Return [x, y] of the center of cell containing provided text 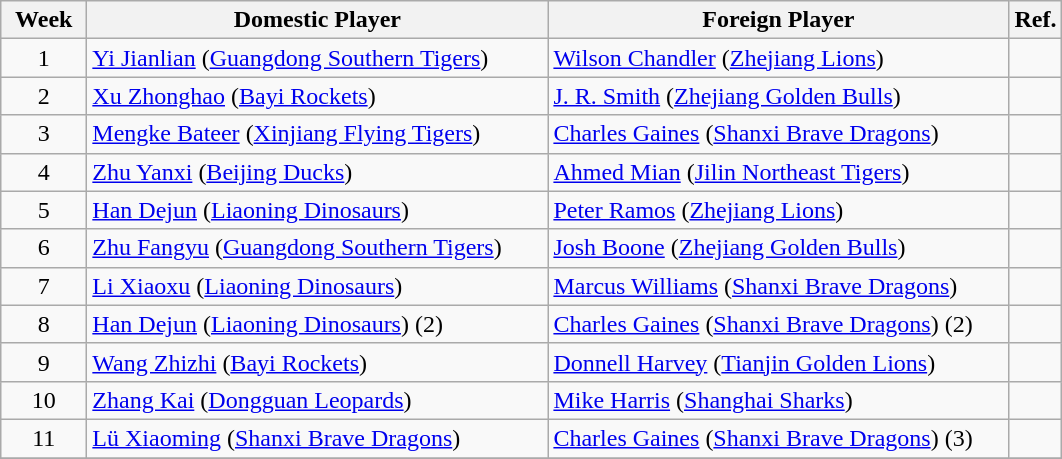
Han Dejun (Liaoning Dinosaurs) [318, 210]
Foreign Player [778, 20]
Lü Xiaoming (Shanxi Brave Dragons) [318, 438]
J. R. Smith (Zhejiang Golden Bulls) [778, 96]
Charles Gaines (Shanxi Brave Dragons) (3) [778, 438]
2 [44, 96]
Xu Zhonghao (Bayi Rockets) [318, 96]
6 [44, 248]
Yi Jianlian (Guangdong Southern Tigers) [318, 58]
9 [44, 362]
Ref. [1036, 20]
4 [44, 172]
5 [44, 210]
8 [44, 324]
Domestic Player [318, 20]
Wilson Chandler (Zhejiang Lions) [778, 58]
Charles Gaines (Shanxi Brave Dragons) [778, 134]
Peter Ramos (Zhejiang Lions) [778, 210]
Charles Gaines (Shanxi Brave Dragons) (2) [778, 324]
Zhang Kai (Dongguan Leopards) [318, 400]
Josh Boone (Zhejiang Golden Bulls) [778, 248]
Mengke Bateer (Xinjiang Flying Tigers) [318, 134]
Week [44, 20]
Wang Zhizhi (Bayi Rockets) [318, 362]
Mike Harris (Shanghai Sharks) [778, 400]
Han Dejun (Liaoning Dinosaurs) (2) [318, 324]
11 [44, 438]
Ahmed Mian (Jilin Northeast Tigers) [778, 172]
10 [44, 400]
3 [44, 134]
7 [44, 286]
1 [44, 58]
Donnell Harvey (Tianjin Golden Lions) [778, 362]
Zhu Fangyu (Guangdong Southern Tigers) [318, 248]
Zhu Yanxi (Beijing Ducks) [318, 172]
Marcus Williams (Shanxi Brave Dragons) [778, 286]
Li Xiaoxu (Liaoning Dinosaurs) [318, 286]
